Output the (X, Y) coordinate of the center of the cell containing the given text.  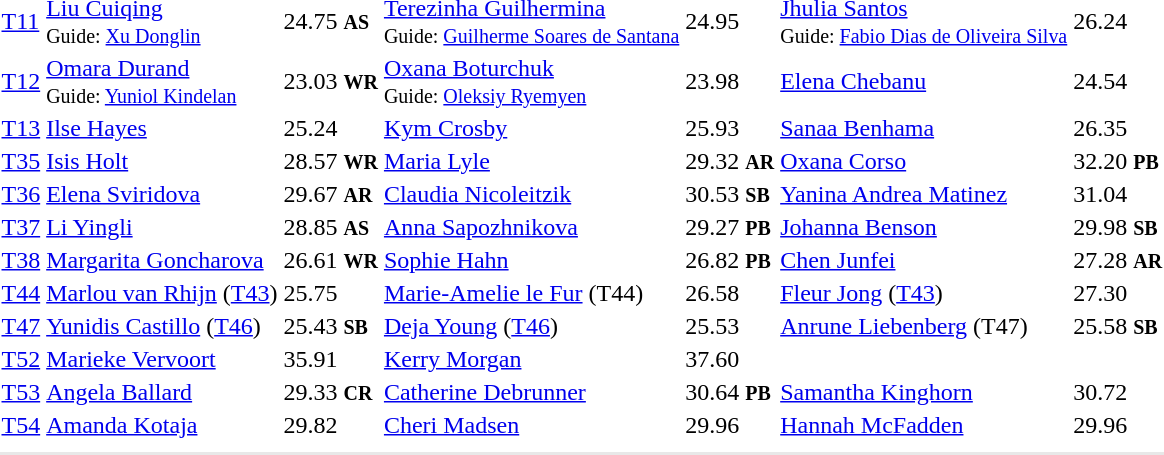
29.32 AR (730, 161)
Yunidis Castillo (T46) (162, 326)
30.53 SB (730, 194)
Kerry Morgan (531, 359)
T35 (21, 161)
Anna Sapozhnikova (531, 227)
T53 (21, 392)
29.67 AR (330, 194)
Yanina Andrea Matinez (924, 194)
25.58 SB (1118, 326)
Claudia Nicoleitzik (531, 194)
32.20 PB (1118, 161)
Amanda Kotaja (162, 425)
T47 (21, 326)
T38 (21, 260)
31.04 (1118, 194)
Chen Junfei (924, 260)
Omara DurandGuide: Yuniol Kindelan (162, 82)
Deja Young (T46) (531, 326)
Elena Chebanu (924, 82)
28.85 AS (330, 227)
Oxana Corso (924, 161)
Marie-Amelie le Fur (T44) (531, 293)
30.72 (1118, 392)
25.24 (330, 128)
Marieke Vervoort (162, 359)
30.64 PB (730, 392)
37.60 (730, 359)
25.93 (730, 128)
26.58 (730, 293)
25.53 (730, 326)
25.43 SB (330, 326)
35.91 (330, 359)
Kym Crosby (531, 128)
Cheri Madsen (531, 425)
29.82 (330, 425)
23.03 WR (330, 82)
28.57 WR (330, 161)
Hannah McFadden (924, 425)
Sanaa Benhama (924, 128)
26.61 WR (330, 260)
26.82 PB (730, 260)
Margarita Goncharova (162, 260)
Maria Lyle (531, 161)
T37 (21, 227)
23.98 (730, 82)
Anrune Liebenberg (T47) (924, 326)
24.54 (1118, 82)
T44 (21, 293)
29.33 CR (330, 392)
Li Yingli (162, 227)
Elena Sviridova (162, 194)
T52 (21, 359)
27.28 AR (1118, 260)
Angela Ballard (162, 392)
Isis Holt (162, 161)
25.75 (330, 293)
Marlou van Rhijn (T43) (162, 293)
T13 (21, 128)
Ilse Hayes (162, 128)
Sophie Hahn (531, 260)
26.35 (1118, 128)
29.98 SB (1118, 227)
T36 (21, 194)
Samantha Kinghorn (924, 392)
Fleur Jong (T43) (924, 293)
T12 (21, 82)
Oxana BoturchukGuide: Oleksiy Ryemyen (531, 82)
Catherine Debrunner (531, 392)
29.27 PB (730, 227)
T54 (21, 425)
27.30 (1118, 293)
Johanna Benson (924, 227)
